Capture the cell that displays the provided text and extract its [X, Y] central coordinate. 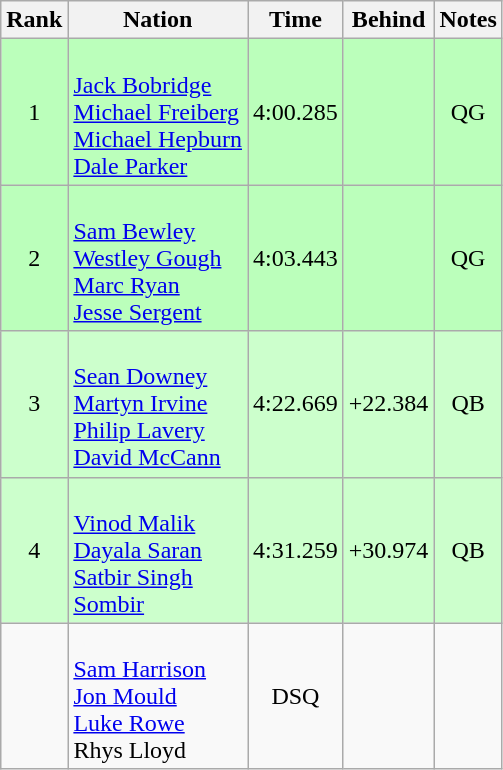
Time [296, 20]
Nation [158, 20]
+30.974 [388, 550]
Vinod MalikDayala SaranSatbir SinghSombir [158, 550]
4 [34, 550]
1 [34, 112]
Notes [468, 20]
+22.384 [388, 404]
4:22.669 [296, 404]
4:00.285 [296, 112]
Sam BewleyWestley GoughMarc RyanJesse Sergent [158, 258]
Sam HarrisonJon MouldLuke RoweRhys Lloyd [158, 696]
Rank [34, 20]
Jack BobridgeMichael FreibergMichael HepburnDale Parker [158, 112]
DSQ [296, 696]
4:31.259 [296, 550]
3 [34, 404]
Behind [388, 20]
4:03.443 [296, 258]
Sean DowneyMartyn IrvinePhilip LaveryDavid McCann [158, 404]
2 [34, 258]
